Search for the cell housing the specified text and yield its [X, Y] center coordinate. 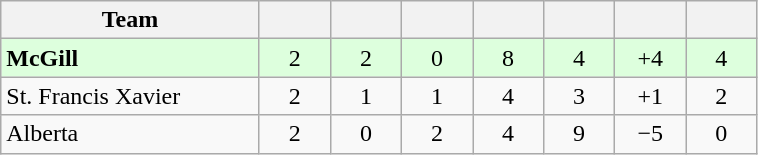
3 [580, 96]
9 [580, 134]
Alberta [130, 134]
8 [508, 58]
Team [130, 20]
McGill [130, 58]
+1 [650, 96]
St. Francis Xavier [130, 96]
−5 [650, 134]
+4 [650, 58]
